For the text-containing cell, return its midpoint in (X, Y) coordinate format. 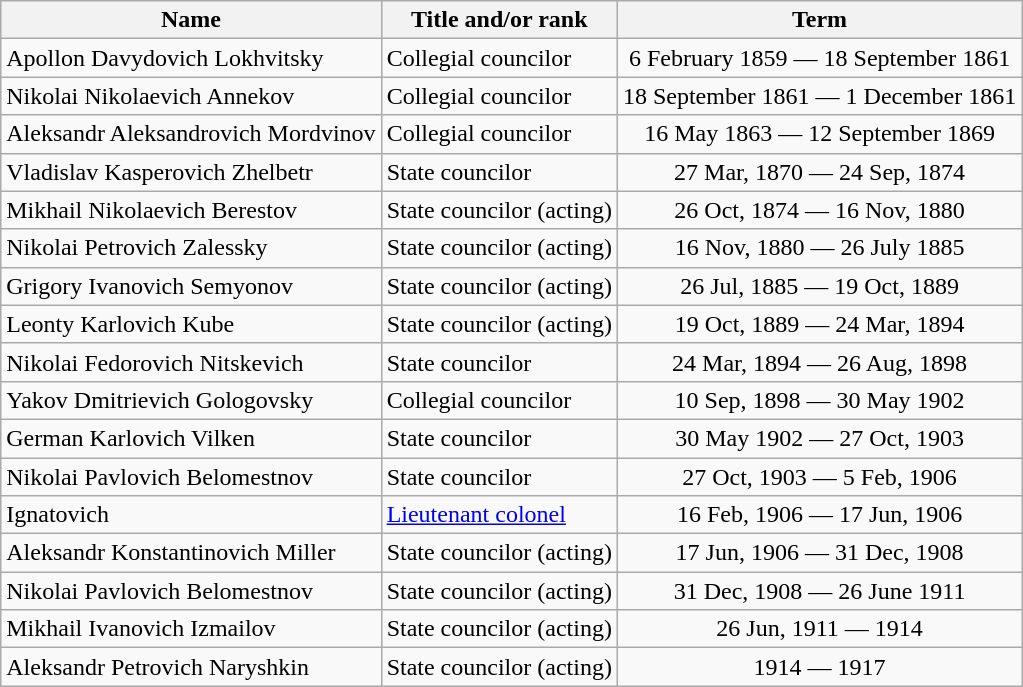
17 Jun, 1906 — 31 Dec, 1908 (819, 553)
Title and/or rank (499, 20)
30 May 1902 — 27 Oct, 1903 (819, 438)
16 May 1863 — 12 September 1869 (819, 134)
24 Mar, 1894 — 26 Aug, 1898 (819, 362)
Mikhail Nikolaevich Berestov (191, 210)
26 Oct, 1874 — 16 Nov, 1880 (819, 210)
19 Oct, 1889 — 24 Mar, 1894 (819, 324)
26 Jun, 1911 — 1914 (819, 629)
31 Dec, 1908 — 26 June 1911 (819, 591)
Aleksandr Aleksandrovich Mordvinov (191, 134)
Vladislav Kasperovich Zhelbetr (191, 172)
27 Oct, 1903 — 5 Feb, 1906 (819, 477)
Leonty Karlovich Kube (191, 324)
1914 — 1917 (819, 667)
Lieutenant colonel (499, 515)
18 September 1861 — 1 December 1861 (819, 96)
Ignatovich (191, 515)
6 February 1859 — 18 September 1861 (819, 58)
Mikhail Ivanovich Izmailov (191, 629)
16 Nov, 1880 — 26 July 1885 (819, 248)
Apollon Davydovich Lokhvitsky (191, 58)
26 Jul, 1885 — 19 Oct, 1889 (819, 286)
Nikolai Nikolaevich Annekov (191, 96)
Nikolai Petrovich Zalessky (191, 248)
Aleksandr Konstantinovich Miller (191, 553)
Grigory Ivanovich Semyonov (191, 286)
16 Feb, 1906 — 17 Jun, 1906 (819, 515)
27 Mar, 1870 — 24 Sep, 1874 (819, 172)
Aleksandr Petrovich Naryshkin (191, 667)
Term (819, 20)
German Karlovich Vilken (191, 438)
Yakov Dmitrievich Gologovsky (191, 400)
Nikolai Fedorovich Nitskevich (191, 362)
Name (191, 20)
10 Sep, 1898 — 30 May 1902 (819, 400)
